Identify which cell holds the provided text, then report its [X, Y] central coordinate. 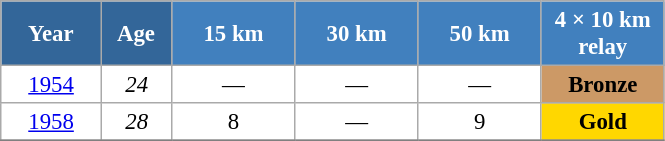
15 km [234, 34]
30 km [356, 34]
8 [234, 122]
28 [136, 122]
24 [136, 85]
Age [136, 34]
1958 [52, 122]
4 × 10 km relay [602, 34]
Gold [602, 122]
9 [480, 122]
50 km [480, 34]
Year [52, 34]
1954 [52, 85]
Bronze [602, 85]
